Return the [x, y] coordinate for the center point of the cell that contains the specified text.  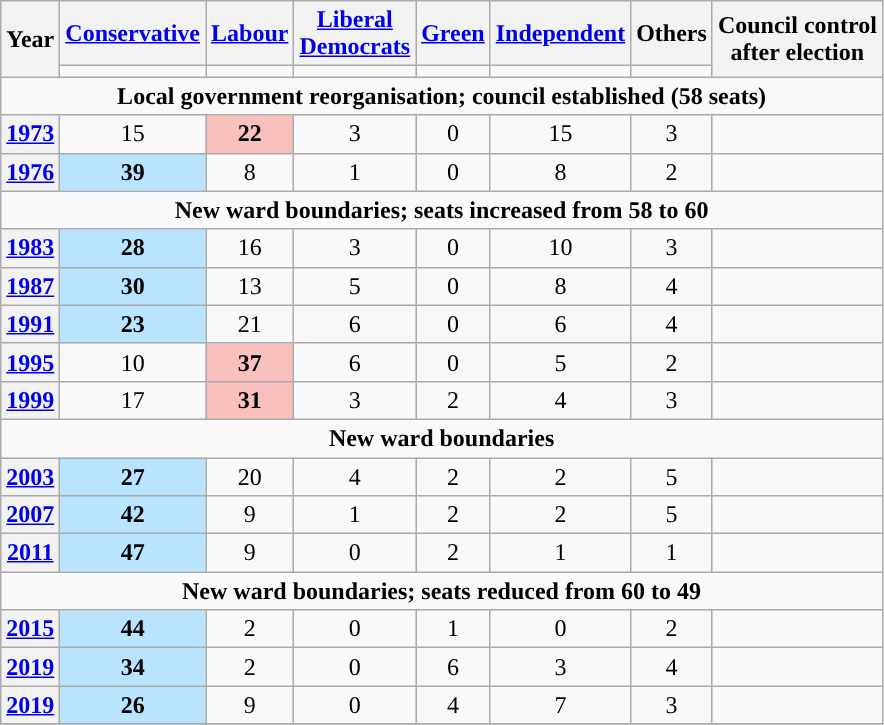
1987 [30, 286]
34 [133, 667]
Local government reorganisation; council established (58 seats) [442, 96]
Year [30, 39]
17 [133, 400]
47 [133, 553]
39 [133, 172]
37 [250, 362]
16 [250, 248]
New ward boundaries; seats reduced from 60 to 49 [442, 591]
27 [133, 477]
Labour [250, 34]
13 [250, 286]
31 [250, 400]
Liberal Democrats [355, 34]
26 [133, 705]
7 [560, 705]
New ward boundaries [442, 438]
20 [250, 477]
2007 [30, 515]
Independent [560, 34]
1991 [30, 324]
2011 [30, 553]
1973 [30, 134]
28 [133, 248]
42 [133, 515]
1976 [30, 172]
Conservative [133, 34]
44 [133, 629]
New ward boundaries; seats increased from 58 to 60 [442, 210]
1983 [30, 248]
30 [133, 286]
22 [250, 134]
1999 [30, 400]
Green [454, 34]
21 [250, 324]
2015 [30, 629]
23 [133, 324]
2003 [30, 477]
Council controlafter election [797, 39]
1995 [30, 362]
Others [672, 34]
